Find where the given text appears and provide that cell's center as (X, Y) coordinate. 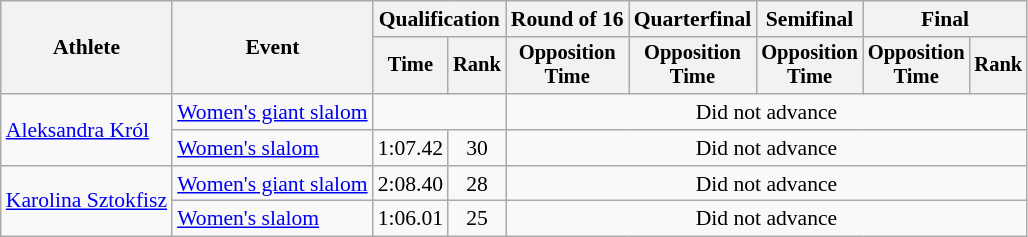
30 (477, 148)
Aleksandra Król (86, 130)
Quarterfinal (693, 19)
2:08.40 (410, 184)
25 (477, 219)
Round of 16 (568, 19)
Final (945, 19)
Athlete (86, 48)
28 (477, 184)
Time (410, 66)
Event (272, 48)
Karolina Sztokfisz (86, 202)
Qualification (440, 19)
1:06.01 (410, 219)
Semifinal (810, 19)
1:07.42 (410, 148)
